Scan for the cell matching the given text and deliver its (x, y) coordinate at center. 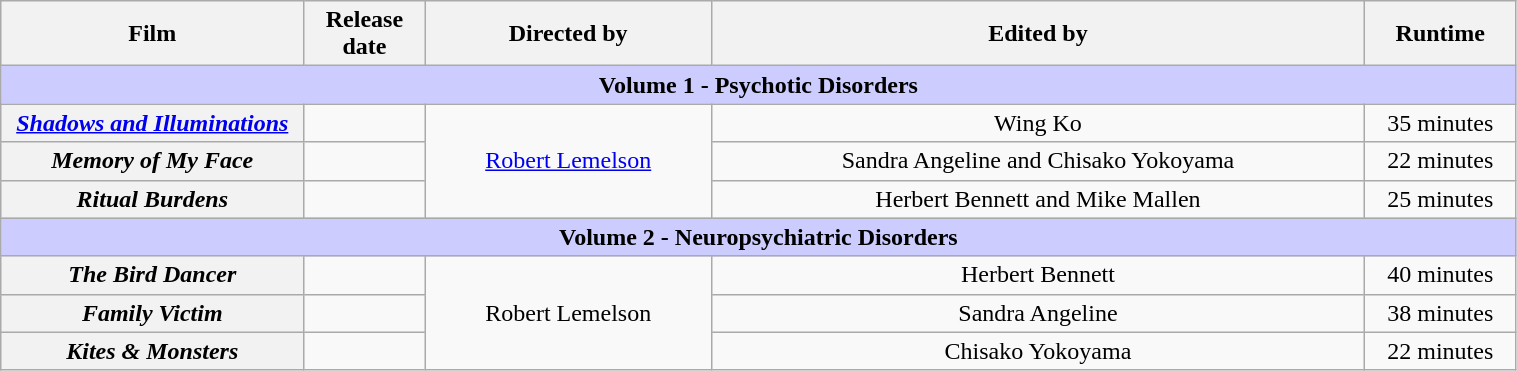
38 minutes (1441, 313)
Chisako Yokoyama (1038, 351)
Release date (364, 34)
Volume 2 - Neuropsychiatric Disorders (758, 237)
35 minutes (1441, 123)
Kites & Monsters (152, 351)
Edited by (1038, 34)
Ritual Burdens (152, 199)
Shadows and Illuminations (152, 123)
Runtime (1441, 34)
Volume 1 - Psychotic Disorders (758, 85)
Memory of My Face (152, 161)
40 minutes (1441, 275)
The Bird Dancer (152, 275)
Herbert Bennett (1038, 275)
25 minutes (1441, 199)
Sandra Angeline (1038, 313)
Wing Ko (1038, 123)
Family Victim (152, 313)
Sandra Angeline and Chisako Yokoyama (1038, 161)
Directed by (568, 34)
Herbert Bennett and Mike Mallen (1038, 199)
Film (152, 34)
